Capture the cell that displays the provided text and extract its [x, y] central coordinate. 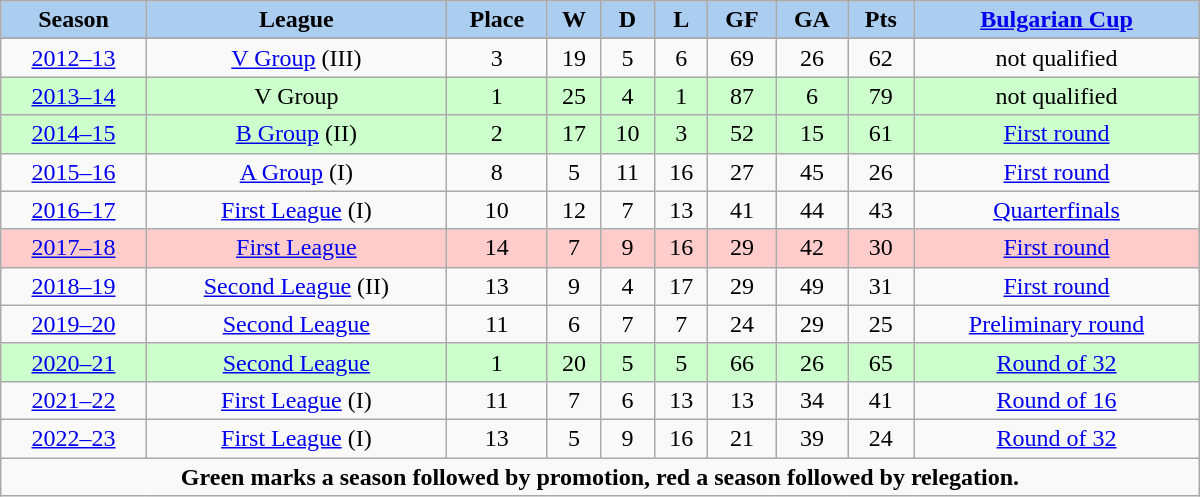
2017–18 [74, 248]
B Group (II) [296, 134]
49 [812, 286]
2018–19 [74, 286]
12 [574, 210]
43 [881, 210]
52 [742, 134]
8 [497, 172]
2016–17 [74, 210]
69 [742, 58]
Round of 16 [1056, 400]
87 [742, 96]
A Group (I) [296, 172]
L [681, 20]
Season [74, 20]
2 [497, 134]
27 [742, 172]
GA [812, 20]
Bulgarian Cup [1056, 20]
2013–14 [74, 96]
GF [742, 20]
First League [296, 248]
D [628, 20]
79 [881, 96]
2019–20 [74, 324]
62 [881, 58]
66 [742, 362]
34 [812, 400]
League [296, 20]
45 [812, 172]
Place [497, 20]
15 [812, 134]
2022–23 [74, 438]
30 [881, 248]
21 [742, 438]
20 [574, 362]
42 [812, 248]
2021–22 [74, 400]
2020–21 [74, 362]
14 [497, 248]
39 [812, 438]
65 [881, 362]
Quarterfinals [1056, 210]
W [574, 20]
2014–15 [74, 134]
Preliminary round [1056, 324]
Green marks a season followed by promotion, red a season followed by relegation. [600, 477]
Second League (II) [296, 286]
19 [574, 58]
2015–16 [74, 172]
V Group (III) [296, 58]
44 [812, 210]
2012–13 [74, 58]
61 [881, 134]
31 [881, 286]
V Group [296, 96]
Pts [881, 20]
